Output the (x, y) coordinate of the center of the cell containing the given text.  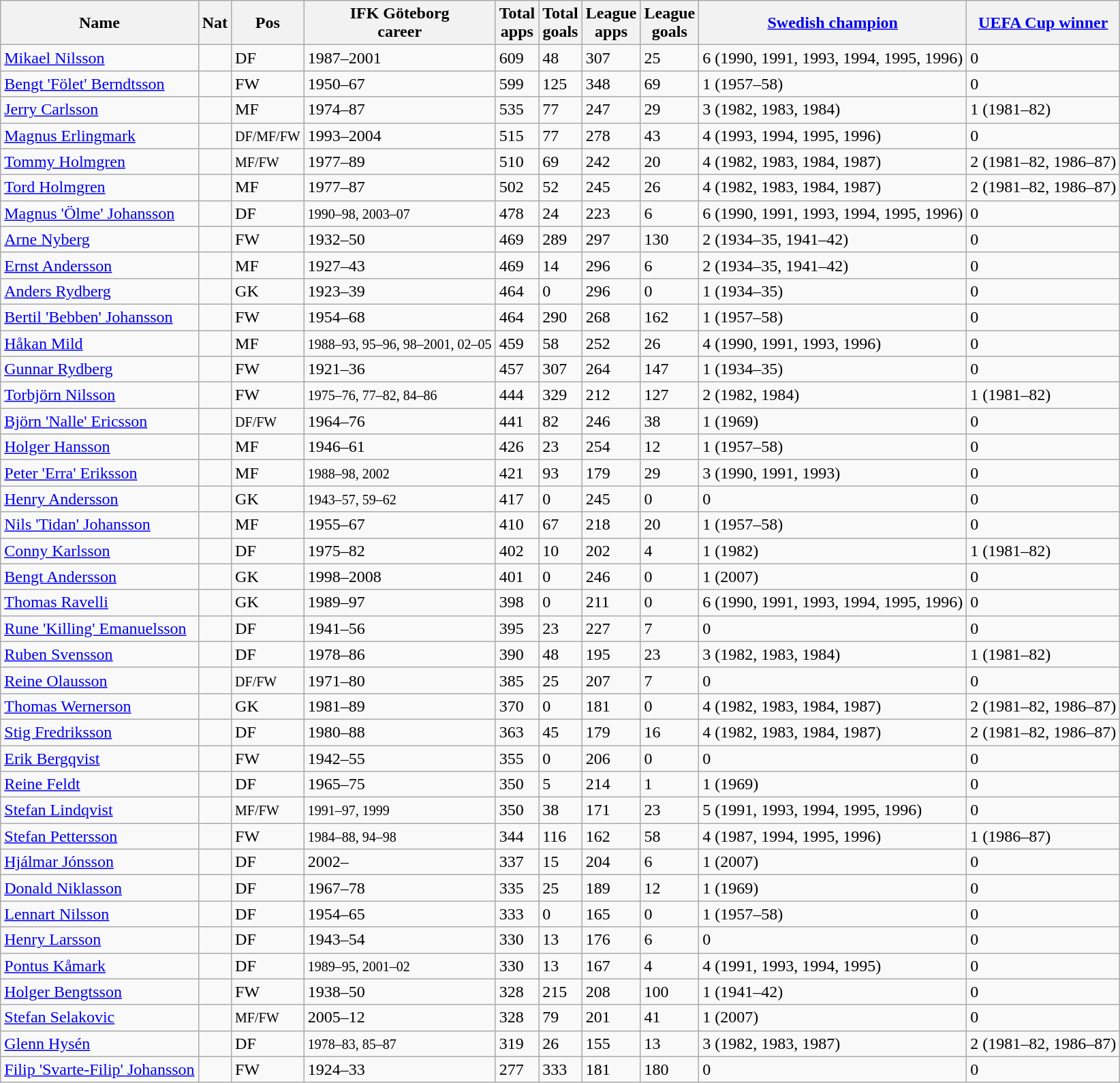
1941–56 (399, 628)
401 (517, 577)
1980–88 (399, 732)
363 (517, 732)
289 (561, 239)
395 (517, 628)
211 (611, 602)
Gunnar Rydberg (99, 369)
Torbjörn Nilsson (99, 395)
IFK Göteborgcareer (399, 23)
421 (517, 473)
264 (611, 369)
335 (517, 888)
4 (1993, 1994, 1995, 1996) (833, 136)
223 (611, 213)
2 (1982, 1984) (833, 395)
1989–97 (399, 602)
15 (561, 862)
1954–68 (399, 317)
Stig Fredriksson (99, 732)
201 (611, 1018)
Thomas Ravelli (99, 602)
Erik Bergqvist (99, 759)
1942–55 (399, 759)
385 (517, 680)
Holger Hansson (99, 447)
370 (517, 706)
278 (611, 136)
227 (611, 628)
24 (561, 213)
Rune 'Killing' Emanuelsson (99, 628)
Hjálmar Jónsson (99, 862)
297 (611, 239)
1975–82 (399, 551)
398 (517, 602)
Thomas Wernerson (99, 706)
478 (517, 213)
DF/MF/FW (268, 136)
208 (611, 992)
355 (517, 759)
Name (99, 23)
Håkan Mild (99, 343)
45 (561, 732)
Filip 'Svarte-Filip' Johansson (99, 1069)
535 (517, 110)
Jerry Carlsson (99, 110)
1988–93, 95–96, 98–2001, 02–05 (399, 343)
277 (517, 1069)
Bengt Andersson (99, 577)
Anders Rydberg (99, 291)
82 (561, 421)
176 (611, 940)
Peter 'Erra' Eriksson (99, 473)
207 (611, 680)
180 (670, 1069)
Tord Holmgren (99, 187)
79 (561, 1018)
1989–95, 2001–02 (399, 966)
214 (611, 784)
444 (517, 395)
290 (561, 317)
337 (517, 862)
127 (670, 395)
206 (611, 759)
116 (561, 836)
14 (561, 265)
1990–98, 2003–07 (399, 213)
515 (517, 136)
Magnus 'Ölme' Johansson (99, 213)
Stefan Pettersson (99, 836)
167 (611, 966)
1938–50 (399, 992)
329 (561, 395)
1974–87 (399, 110)
Stefan Lindqvist (99, 810)
Arne Nyberg (99, 239)
Ernst Andersson (99, 265)
1 (1986–87) (1044, 836)
171 (611, 810)
Totalgoals (561, 23)
1921–36 (399, 369)
510 (517, 162)
268 (611, 317)
1987–2001 (399, 58)
Leaguegoals (670, 23)
1971–80 (399, 680)
599 (517, 84)
202 (611, 551)
93 (561, 473)
204 (611, 862)
Lennart Nilsson (99, 914)
3 (1982, 1983, 1987) (833, 1043)
1923–39 (399, 291)
1946–61 (399, 447)
10 (561, 551)
147 (670, 369)
165 (611, 914)
Bengt 'Fölet' Berndtsson (99, 84)
390 (517, 654)
5 (1991, 1993, 1994, 1995, 1996) (833, 810)
1988–98, 2002 (399, 473)
Bertil 'Bebben' Johansson (99, 317)
4 (1987, 1994, 1995, 1996) (833, 836)
130 (670, 239)
5 (561, 784)
100 (670, 992)
441 (517, 421)
Conny Karlsson (99, 551)
212 (611, 395)
1978–86 (399, 654)
1964–76 (399, 421)
Stefan Selakovic (99, 1018)
4 (1991, 1993, 1994, 1995) (833, 966)
1927–43 (399, 265)
242 (611, 162)
Reine Feldt (99, 784)
417 (517, 499)
Leagueapps (611, 23)
218 (611, 525)
Henry Andersson (99, 499)
254 (611, 447)
1943–57, 59–62 (399, 499)
344 (517, 836)
1978–83, 85–87 (399, 1043)
457 (517, 369)
609 (517, 58)
502 (517, 187)
1977–87 (399, 187)
1954–65 (399, 914)
125 (561, 84)
Swedish champion (833, 23)
1 (1941–42) (833, 992)
1924–33 (399, 1069)
Donald Niklasson (99, 888)
41 (670, 1018)
UEFA Cup winner (1044, 23)
1984–88, 94–98 (399, 836)
1 (670, 784)
Reine Olausson (99, 680)
Björn 'Nalle' Ericsson (99, 421)
1955–67 (399, 525)
319 (517, 1043)
247 (611, 110)
348 (611, 84)
195 (611, 654)
410 (517, 525)
1977–89 (399, 162)
1967–78 (399, 888)
Magnus Erlingmark (99, 136)
Mikael Nilsson (99, 58)
Ruben Svensson (99, 654)
1991–97, 1999 (399, 810)
Nat (215, 23)
459 (517, 343)
Holger Bengtsson (99, 992)
426 (517, 447)
1993–2004 (399, 136)
67 (561, 525)
1975–76, 77–82, 84–86 (399, 395)
52 (561, 187)
1 (1982) (833, 551)
402 (517, 551)
215 (561, 992)
1998–2008 (399, 577)
Henry Larsson (99, 940)
43 (670, 136)
Nils 'Tidan' Johansson (99, 525)
1950–67 (399, 84)
4 (1990, 1991, 1993, 1996) (833, 343)
Tommy Holmgren (99, 162)
1981–89 (399, 706)
1965–75 (399, 784)
Pos (268, 23)
189 (611, 888)
155 (611, 1043)
16 (670, 732)
2005–12 (399, 1018)
Pontus Kåmark (99, 966)
Glenn Hysén (99, 1043)
252 (611, 343)
2002– (399, 862)
3 (1990, 1991, 1993) (833, 473)
1943–54 (399, 940)
Totalapps (517, 23)
1932–50 (399, 239)
